Pinpoint the cell where the given text exists, returning its (X, Y) midpoint coordinate. 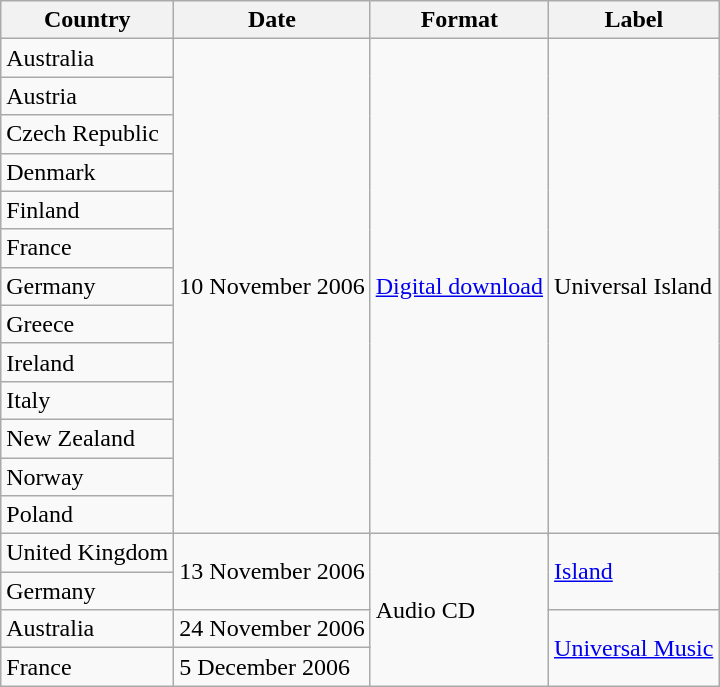
Norway (88, 477)
Czech Republic (88, 134)
Poland (88, 515)
Finland (88, 210)
Country (88, 20)
Date (272, 20)
10 November 2006 (272, 286)
24 November 2006 (272, 629)
Format (459, 20)
Audio CD (459, 610)
Label (634, 20)
Denmark (88, 172)
New Zealand (88, 438)
13 November 2006 (272, 572)
Italy (88, 400)
Greece (88, 324)
5 December 2006 (272, 667)
Digital download (459, 286)
Universal Music (634, 648)
Island (634, 572)
Ireland (88, 362)
Universal Island (634, 286)
United Kingdom (88, 553)
Austria (88, 96)
